Provide the (x, y) coordinate of the cell's center where the given text is located.  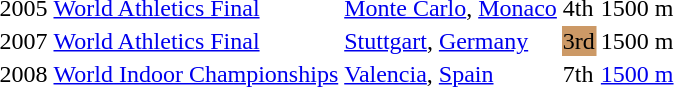
World Athletics Final (196, 41)
Stuttgart, Germany (451, 41)
3rd (578, 41)
